Return the (x, y) coordinate for the center point of the cell that contains the specified text.  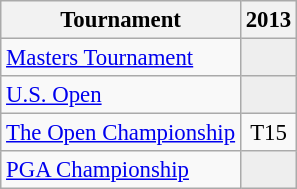
2013 (268, 20)
PGA Championship (121, 170)
The Open Championship (121, 133)
T15 (268, 133)
Masters Tournament (121, 58)
U.S. Open (121, 95)
Tournament (121, 20)
